Identify which cell holds the provided text, then report its (X, Y) central coordinate. 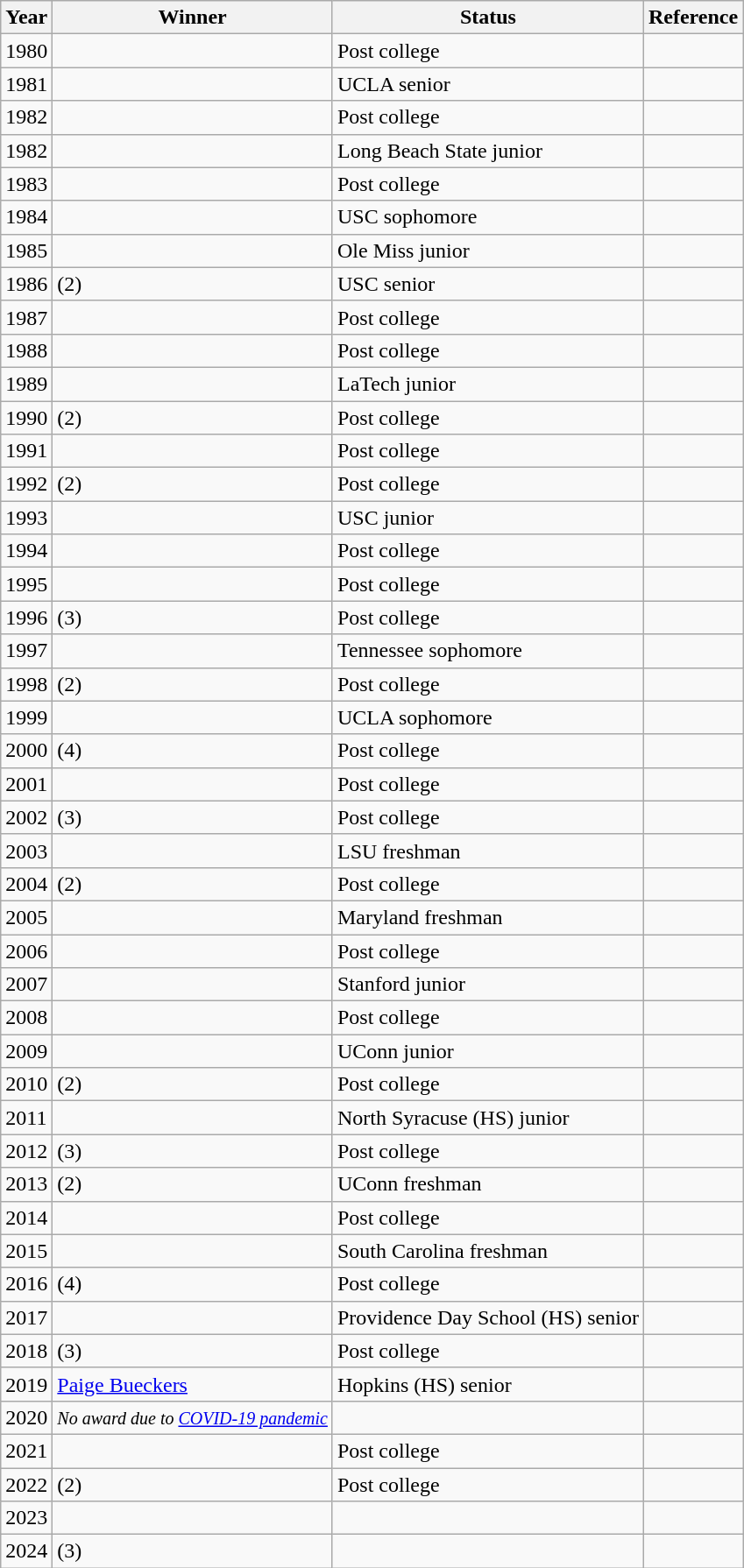
1999 (26, 717)
UCLA sophomore (487, 717)
2005 (26, 917)
2007 (26, 985)
2016 (26, 1284)
USC junior (487, 518)
2012 (26, 1151)
Status (487, 18)
1990 (26, 418)
Providence Day School (HS) senior (487, 1317)
2017 (26, 1317)
2010 (26, 1084)
1997 (26, 651)
Hopkins (HS) senior (487, 1384)
UConn freshman (487, 1184)
1981 (26, 84)
2003 (26, 851)
USC senior (487, 284)
1993 (26, 518)
LSU freshman (487, 851)
Winner (193, 18)
1984 (26, 217)
1983 (26, 184)
2001 (26, 784)
2024 (26, 1551)
2020 (26, 1417)
Paige Bueckers (193, 1384)
LaTech junior (487, 384)
1995 (26, 584)
2009 (26, 1051)
2006 (26, 950)
UConn junior (487, 1051)
1991 (26, 451)
2014 (26, 1218)
1980 (26, 51)
2013 (26, 1184)
2023 (26, 1518)
1985 (26, 251)
North Syracuse (HS) junior (487, 1118)
2021 (26, 1451)
1994 (26, 551)
2015 (26, 1251)
2004 (26, 884)
Year (26, 18)
South Carolina freshman (487, 1251)
1989 (26, 384)
2022 (26, 1485)
1992 (26, 484)
UCLA senior (487, 84)
No award due to COVID-19 pandemic (193, 1417)
1986 (26, 284)
2000 (26, 751)
2019 (26, 1384)
1998 (26, 684)
Ole Miss junior (487, 251)
Reference (692, 18)
Tennessee sophomore (487, 651)
2011 (26, 1118)
USC sophomore (487, 217)
Maryland freshman (487, 917)
2008 (26, 1018)
1996 (26, 618)
Stanford junior (487, 985)
2018 (26, 1351)
1987 (26, 317)
1988 (26, 350)
Long Beach State junior (487, 151)
2002 (26, 817)
